Scan for the cell matching the given text and deliver its [X, Y] coordinate at center. 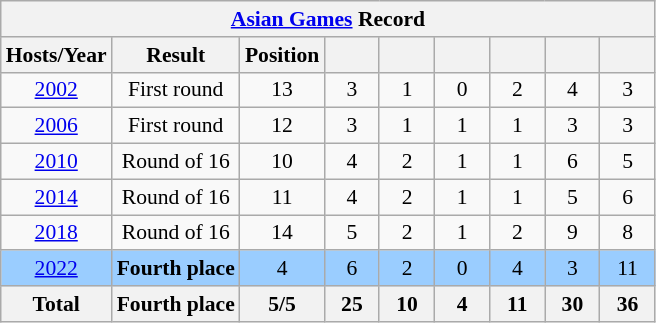
12 [282, 126]
Result [176, 55]
2010 [56, 162]
13 [282, 90]
30 [572, 304]
25 [352, 304]
Asian Games Record [328, 19]
Position [282, 55]
5/5 [282, 304]
14 [282, 233]
36 [628, 304]
2022 [56, 269]
2018 [56, 233]
Total [56, 304]
9 [572, 233]
2006 [56, 126]
2002 [56, 90]
Hosts/Year [56, 55]
8 [628, 233]
2014 [56, 197]
